Pinpoint the cell where the given text exists, returning its [x, y] midpoint coordinate. 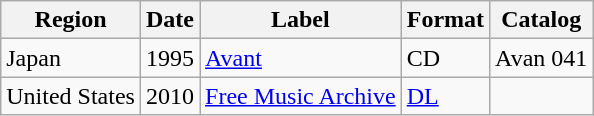
2010 [170, 96]
1995 [170, 58]
Avant [301, 58]
Free Music Archive [301, 96]
Format [445, 20]
Catalog [542, 20]
Avan 041 [542, 58]
DL [445, 96]
Region [71, 20]
CD [445, 58]
Date [170, 20]
Label [301, 20]
United States [71, 96]
Japan [71, 58]
